Detect which cell encompasses the target text, then output its (X, Y) center coordinate. 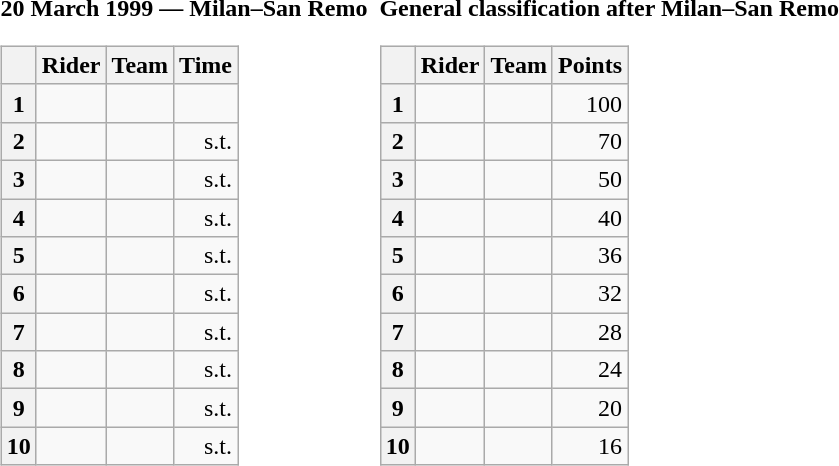
40 (590, 217)
100 (590, 103)
50 (590, 179)
24 (590, 370)
Points (590, 65)
Time (206, 65)
20 (590, 408)
28 (590, 332)
32 (590, 294)
36 (590, 256)
70 (590, 141)
16 (590, 446)
